Scan for the cell matching the given text and deliver its (X, Y) coordinate at center. 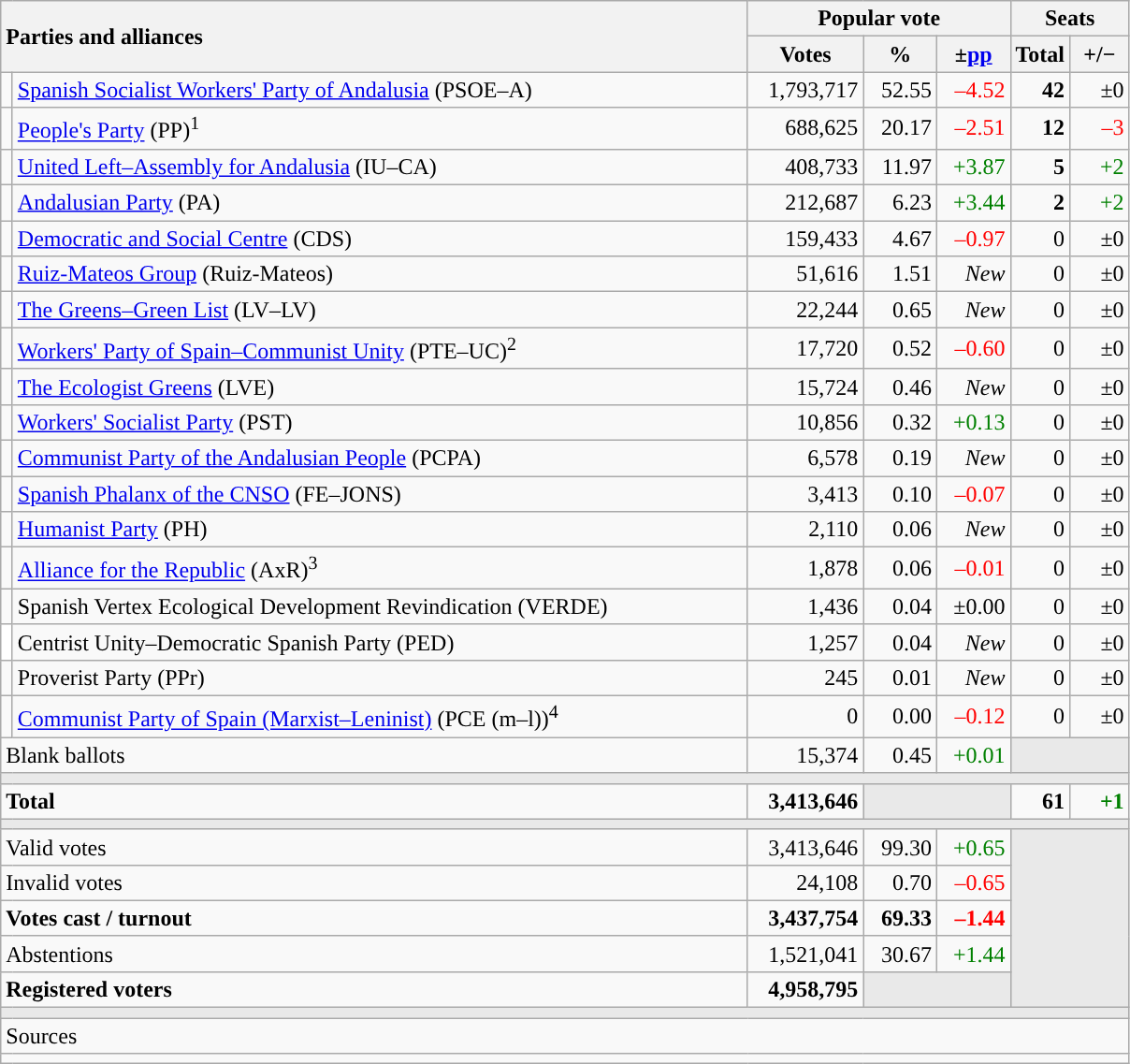
+0.65 (973, 847)
Democratic and Social Centre (CDS) (380, 239)
–0.07 (973, 494)
0.65 (900, 310)
0.10 (900, 494)
Workers' Socialist Party (PST) (380, 422)
Invalid votes (374, 882)
Votes (805, 54)
–0.12 (973, 717)
Alliance for the Republic (AxR)3 (380, 569)
5 (1040, 167)
0.45 (900, 755)
10,856 (805, 422)
+0.01 (973, 755)
0.70 (900, 882)
6,578 (805, 458)
1.51 (900, 274)
–3 (1100, 129)
Spanish Phalanx of the CNSO (FE–JONS) (380, 494)
42 (1040, 90)
+3.87 (973, 167)
17,720 (805, 348)
212,687 (805, 203)
Communist Party of Spain (Marxist–Leninist) (PCE (m–l))4 (380, 717)
4.67 (900, 239)
Ruiz-Mateos Group (Ruiz-Mateos) (380, 274)
159,433 (805, 239)
2 (1040, 203)
11.97 (900, 167)
United Left–Assembly for Andalusia (IU–CA) (380, 167)
±pp (973, 54)
Proverist Party (PPr) (380, 678)
69.33 (900, 918)
1,521,041 (805, 954)
Spanish Socialist Workers' Party of Andalusia (PSOE–A) (380, 90)
–0.97 (973, 239)
30.67 (900, 954)
Sources (565, 1036)
±0.00 (973, 606)
0.52 (900, 348)
0.32 (900, 422)
0.00 (900, 717)
61 (1040, 801)
–4.52 (973, 90)
688,625 (805, 129)
12 (1040, 129)
1,878 (805, 569)
Workers' Party of Spain–Communist Unity (PTE–UC)2 (380, 348)
99.30 (900, 847)
The Ecologist Greens (LVE) (380, 386)
1,257 (805, 642)
408,733 (805, 167)
Registered voters (374, 989)
+3.44 (973, 203)
Andalusian Party (PA) (380, 203)
1,793,717 (805, 90)
3,413 (805, 494)
Centrist Unity–Democratic Spanish Party (PED) (380, 642)
4,958,795 (805, 989)
+1 (1100, 801)
Blank ballots (374, 755)
Parties and alliances (374, 36)
6.23 (900, 203)
245 (805, 678)
0.01 (900, 678)
The Greens–Green List (LV–LV) (380, 310)
+0.13 (973, 422)
People's Party (PP)1 (380, 129)
15,374 (805, 755)
–2.51 (973, 129)
20.17 (900, 129)
–0.65 (973, 882)
24,108 (805, 882)
0.46 (900, 386)
Seats (1070, 19)
3,437,754 (805, 918)
–0.60 (973, 348)
+1.44 (973, 954)
–0.01 (973, 569)
Abstentions (374, 954)
% (900, 54)
Votes cast / turnout (374, 918)
0.19 (900, 458)
+/− (1100, 54)
15,724 (805, 386)
Humanist Party (PH) (380, 530)
–1.44 (973, 918)
1,436 (805, 606)
Valid votes (374, 847)
Communist Party of the Andalusian People (PCPA) (380, 458)
52.55 (900, 90)
Popular vote (879, 19)
2,110 (805, 530)
22,244 (805, 310)
Spanish Vertex Ecological Development Revindication (VERDE) (380, 606)
51,616 (805, 274)
